For the text-containing cell, return its midpoint in [x, y] coordinate format. 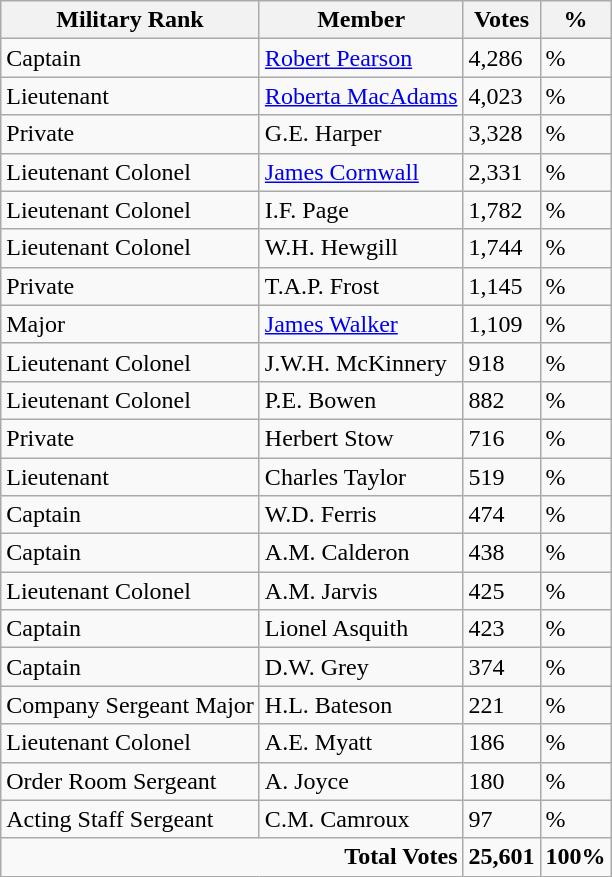
Major [130, 324]
Lionel Asquith [361, 629]
W.D. Ferris [361, 515]
918 [502, 362]
James Cornwall [361, 172]
1,109 [502, 324]
Charles Taylor [361, 477]
2,331 [502, 172]
P.E. Bowen [361, 400]
97 [502, 819]
G.E. Harper [361, 134]
25,601 [502, 857]
A.E. Myatt [361, 743]
474 [502, 515]
1,744 [502, 248]
1,145 [502, 286]
A.M. Calderon [361, 553]
A. Joyce [361, 781]
Acting Staff Sergeant [130, 819]
Votes [502, 20]
423 [502, 629]
Robert Pearson [361, 58]
180 [502, 781]
Roberta MacAdams [361, 96]
C.M. Camroux [361, 819]
H.L. Bateson [361, 705]
519 [502, 477]
425 [502, 591]
James Walker [361, 324]
186 [502, 743]
Military Rank [130, 20]
882 [502, 400]
100% [576, 857]
Order Room Sergeant [130, 781]
1,782 [502, 210]
221 [502, 705]
3,328 [502, 134]
T.A.P. Frost [361, 286]
4,023 [502, 96]
W.H. Hewgill [361, 248]
A.M. Jarvis [361, 591]
438 [502, 553]
D.W. Grey [361, 667]
J.W.H. McKinnery [361, 362]
Total Votes [232, 857]
Herbert Stow [361, 438]
716 [502, 438]
Company Sergeant Major [130, 705]
374 [502, 667]
4,286 [502, 58]
I.F. Page [361, 210]
Member [361, 20]
